Return the (x, y) coordinate for the center point of the cell that contains the specified text.  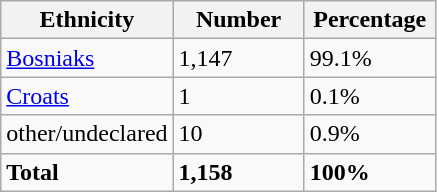
0.9% (370, 134)
1,158 (238, 172)
Bosniaks (87, 58)
1 (238, 96)
Number (238, 20)
Percentage (370, 20)
Total (87, 172)
99.1% (370, 58)
10 (238, 134)
Ethnicity (87, 20)
0.1% (370, 96)
other/undeclared (87, 134)
1,147 (238, 58)
100% (370, 172)
Croats (87, 96)
